Return [X, Y] of the center of cell containing provided text 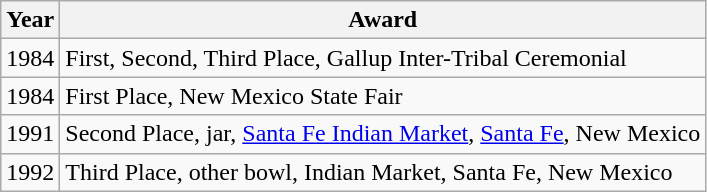
Year [30, 20]
1991 [30, 134]
1992 [30, 172]
Third Place, other bowl, Indian Market, Santa Fe, New Mexico [383, 172]
First Place, New Mexico State Fair [383, 96]
Award [383, 20]
Second Place, jar, Santa Fe Indian Market, Santa Fe, New Mexico [383, 134]
First, Second, Third Place, Gallup Inter-Tribal Ceremonial [383, 58]
